Detect which cell encompasses the target text, then output its (x, y) center coordinate. 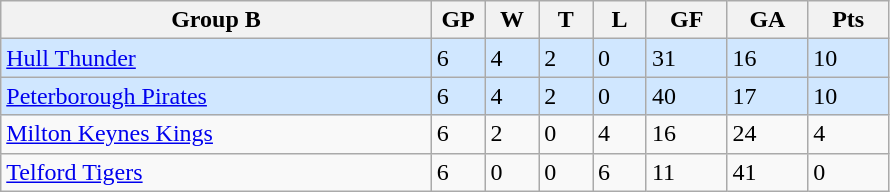
GF (686, 20)
40 (686, 96)
W (512, 20)
41 (768, 172)
GP (458, 20)
24 (768, 134)
Telford Tigers (216, 172)
31 (686, 58)
Hull Thunder (216, 58)
11 (686, 172)
GA (768, 20)
L (620, 20)
Peterborough Pirates (216, 96)
Group B (216, 20)
17 (768, 96)
Pts (848, 20)
T (566, 20)
Milton Keynes Kings (216, 134)
